Identify which cell holds the provided text, then report its (X, Y) central coordinate. 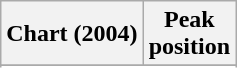
Peakposition (189, 34)
Chart (2004) (72, 34)
